Capture the cell that displays the provided text and extract its [x, y] central coordinate. 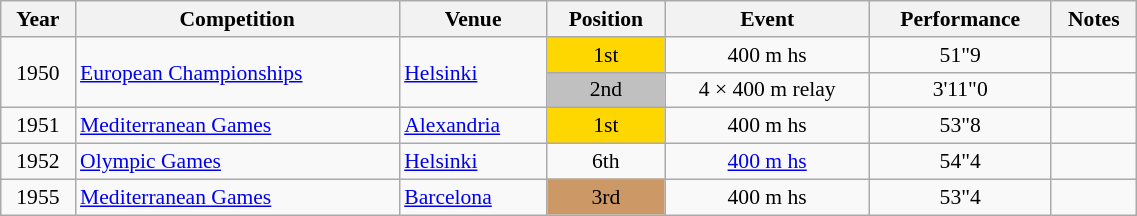
Alexandria [473, 126]
Venue [473, 19]
1952 [38, 162]
Year [38, 19]
Performance [960, 19]
4 × 400 m relay [768, 90]
Notes [1094, 19]
54"4 [960, 162]
European Championships [237, 72]
Olympic Games [237, 162]
53"4 [960, 197]
Position [606, 19]
Barcelona [473, 197]
Event [768, 19]
3rd [606, 197]
Competition [237, 19]
6th [606, 162]
53"8 [960, 126]
51"9 [960, 55]
2nd [606, 90]
1950 [38, 72]
1951 [38, 126]
3'11"0 [960, 90]
1955 [38, 197]
